For the text-containing cell, return its midpoint in [X, Y] coordinate format. 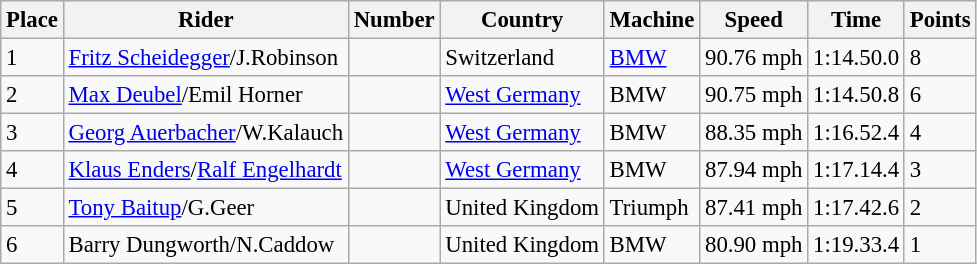
Max Deubel/Emil Horner [206, 95]
Points [940, 20]
Rider [206, 20]
8 [940, 58]
Klaus Enders/Ralf Engelhardt [206, 170]
Fritz Scheidegger/J.Robinson [206, 58]
1:19.33.4 [856, 245]
Speed [754, 20]
Tony Baitup/G.Geer [206, 208]
Barry Dungworth/N.Caddow [206, 245]
Machine [652, 20]
87.94 mph [754, 170]
Number [394, 20]
Country [522, 20]
1:17.42.6 [856, 208]
88.35 mph [754, 133]
90.76 mph [754, 58]
Time [856, 20]
1:14.50.0 [856, 58]
Georg Auerbacher/W.Kalauch [206, 133]
5 [32, 208]
1:16.52.4 [856, 133]
Switzerland [522, 58]
1:17.14.4 [856, 170]
Triumph [652, 208]
Place [32, 20]
1:14.50.8 [856, 95]
90.75 mph [754, 95]
80.90 mph [754, 245]
87.41 mph [754, 208]
